Find where the given text appears and provide that cell's center as (X, Y) coordinate. 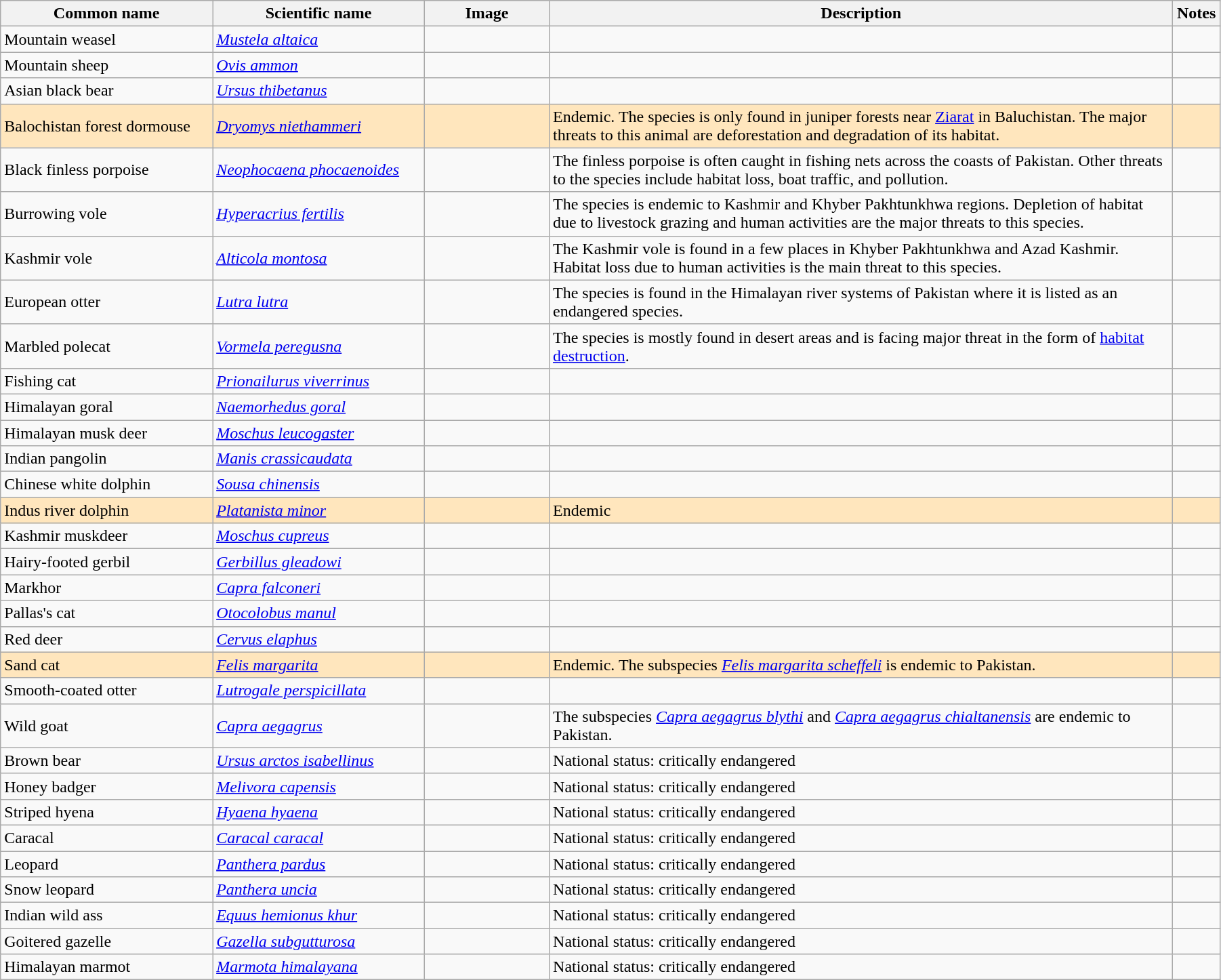
Hyperacrius fertilis (318, 214)
Hyaena hyaena (318, 812)
Panthera pardus (318, 864)
Caracal caracal (318, 838)
Asian black bear (107, 91)
Felis margarita (318, 665)
Moschus cupreus (318, 536)
Lutrogale perspicillata (318, 691)
Notes (1197, 14)
Kashmir muskdeer (107, 536)
Hairy-footed gerbil (107, 562)
Common name (107, 14)
Melivora capensis (318, 786)
Marbled polecat (107, 346)
Naemorhedus goral (318, 407)
Equus hemionus khur (318, 916)
Himalayan musk deer (107, 433)
Markhor (107, 588)
Description (861, 14)
Caracal (107, 838)
Sand cat (107, 665)
Marmota himalayana (318, 967)
Ovis ammon (318, 65)
Indian pangolin (107, 459)
Smooth-coated otter (107, 691)
Mountain weasel (107, 39)
Scientific name (318, 14)
The species is mostly found in desert areas and is facing major threat in the form of habitat destruction. (861, 346)
Lutra lutra (318, 302)
Burrowing vole (107, 214)
Prionailurus viverrinus (318, 381)
Capra falconeri (318, 588)
Neophocaena phocaenoides (318, 169)
Capra aegagrus (318, 725)
The subspecies Capra aegagrus blythi and Capra aegagrus chialtanensis are endemic to Pakistan. (861, 725)
Himalayan marmot (107, 967)
Mustela altaica (318, 39)
Brown bear (107, 760)
Ursus arctos isabellinus (318, 760)
Goitered gazelle (107, 941)
The species is found in the Himalayan river systems of Pakistan where it is listed as an endangered species. (861, 302)
Sousa chinensis (318, 485)
Gerbillus gleadowi (318, 562)
Panthera uncia (318, 890)
Pallas's cat (107, 613)
Cervus elaphus (318, 639)
Snow leopard (107, 890)
Gazella subgutturosa (318, 941)
Mountain sheep (107, 65)
Balochistan forest dormouse (107, 126)
Indian wild ass (107, 916)
Leopard (107, 864)
Ursus thibetanus (318, 91)
Striped hyena (107, 812)
Vormela peregusna (318, 346)
Endemic (861, 510)
Chinese white dolphin (107, 485)
Fishing cat (107, 381)
Red deer (107, 639)
Otocolobus manul (318, 613)
Himalayan goral (107, 407)
Kashmir vole (107, 258)
Honey badger (107, 786)
Endemic. The subspecies Felis margarita scheffeli is endemic to Pakistan. (861, 665)
Wild goat (107, 725)
Moschus leucogaster (318, 433)
Dryomys niethammeri (318, 126)
Image (487, 14)
European otter (107, 302)
Black finless porpoise (107, 169)
Manis crassicaudata (318, 459)
Indus river dolphin (107, 510)
Alticola montosa (318, 258)
Platanista minor (318, 510)
